Capture the cell that displays the provided text and extract its (X, Y) central coordinate. 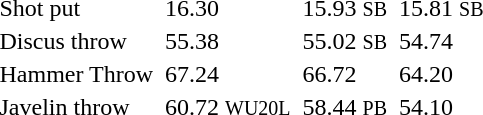
66.72 (344, 74)
55.38 (228, 41)
67.24 (228, 74)
55.02 SB (344, 41)
